Determine the (x, y) coordinate at the center of the cell enclosing the given text.  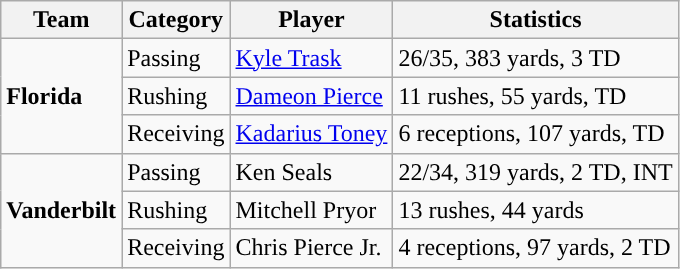
Player (312, 20)
26/35, 383 yards, 3 TD (536, 58)
6 receptions, 107 yards, TD (536, 134)
Vanderbilt (62, 210)
13 rushes, 44 yards (536, 210)
4 receptions, 97 yards, 2 TD (536, 248)
Team (62, 20)
Mitchell Pryor (312, 210)
22/34, 319 yards, 2 TD, INT (536, 172)
Florida (62, 96)
Dameon Pierce (312, 96)
Ken Seals (312, 172)
Kyle Trask (312, 58)
Statistics (536, 20)
11 rushes, 55 yards, TD (536, 96)
Kadarius Toney (312, 134)
Category (176, 20)
Chris Pierce Jr. (312, 248)
